Locate the cell with the specified text and output its [x, y] center coordinate. 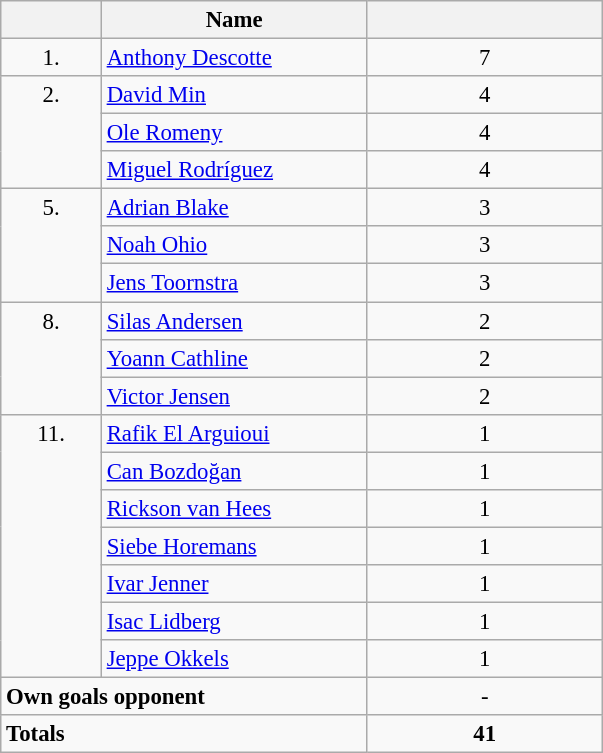
7 [485, 58]
Rickson van Hees [234, 509]
Noah Ohio [234, 245]
5. [52, 246]
Jeppe Okkels [234, 659]
- [485, 697]
Rafik El Arguioui [234, 433]
11. [52, 546]
Ivar Jenner [234, 584]
2. [52, 132]
Name [234, 20]
Anthony Descotte [234, 58]
8. [52, 358]
David Min [234, 95]
Totals [184, 734]
Silas Andersen [234, 321]
Adrian Blake [234, 208]
Yoann Cathline [234, 358]
Miguel Rodríguez [234, 170]
Victor Jensen [234, 396]
Isac Lidberg [234, 621]
41 [485, 734]
Jens Toornstra [234, 283]
Ole Romeny [234, 133]
Siebe Horemans [234, 546]
1. [52, 58]
Own goals opponent [184, 697]
Can Bozdoğan [234, 471]
